Scan for the cell matching the given text and deliver its [X, Y] coordinate at center. 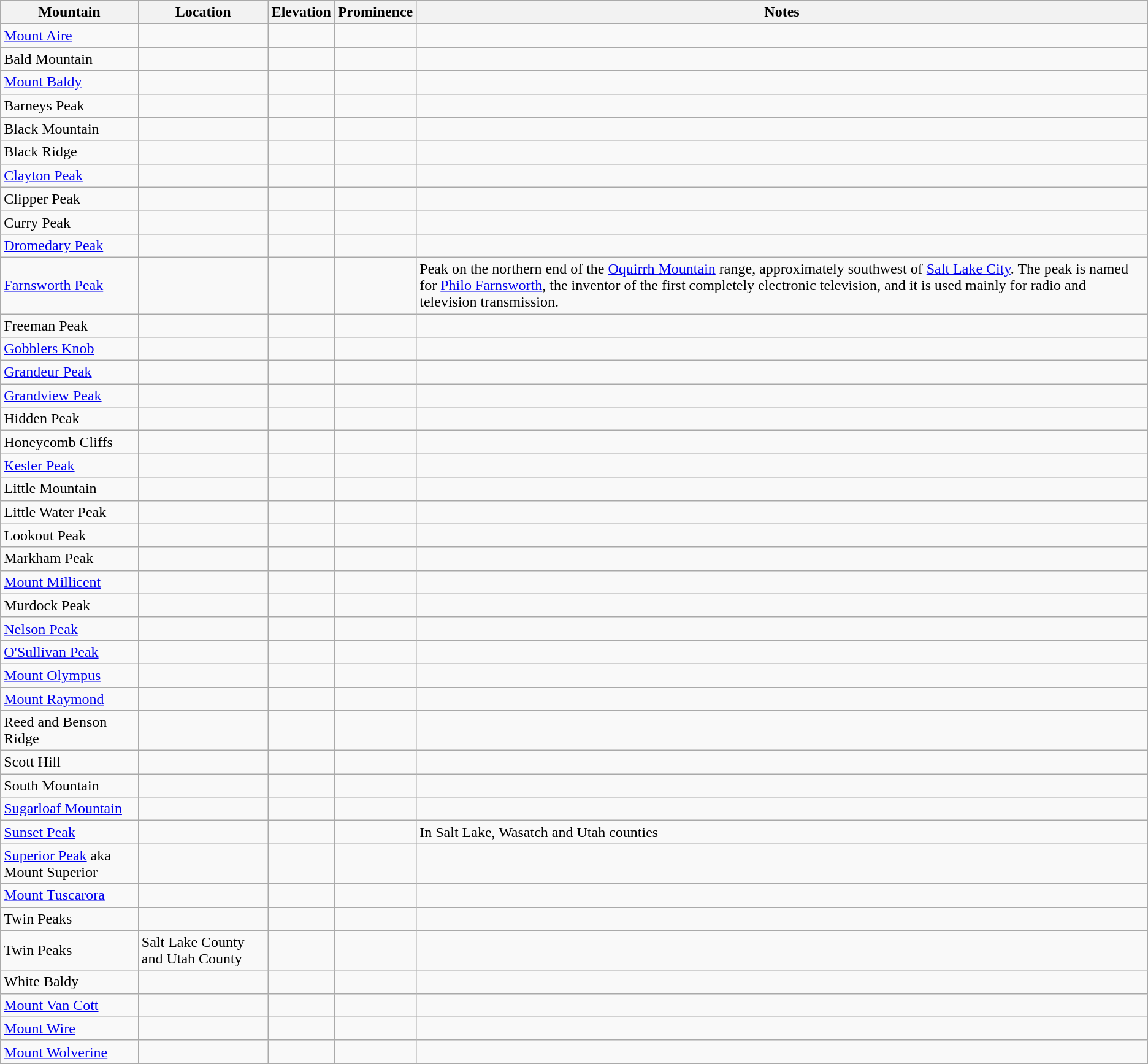
Barneys Peak [70, 105]
Black Ridge [70, 152]
Mount Raymond [70, 698]
Notes [782, 12]
Mount Tuscarora [70, 895]
Black Mountain [70, 129]
Reed and Benson Ridge [70, 731]
Mount Millicent [70, 582]
Grandview Peak [70, 396]
Freeman Peak [70, 326]
South Mountain [70, 786]
Lookout Peak [70, 535]
Murdock Peak [70, 605]
Bald Mountain [70, 59]
Mount Wire [70, 1028]
Superior Peak aka Mount Superior [70, 863]
Gobblers Knob [70, 349]
Location [203, 12]
Mount Aire [70, 36]
Nelson Peak [70, 629]
Scott Hill [70, 762]
Clipper Peak [70, 199]
Mount Baldy [70, 82]
Sugarloaf Mountain [70, 809]
In Salt Lake, Wasatch and Utah counties [782, 832]
Kesler Peak [70, 465]
Mount Van Cott [70, 1005]
Mountain [70, 12]
Mount Olympus [70, 675]
O'Sullivan Peak [70, 652]
Dromedary Peak [70, 245]
Markham Peak [70, 559]
Mount Wolverine [70, 1052]
Prominence [375, 12]
Little Mountain [70, 489]
Hidden Peak [70, 419]
Clayton Peak [70, 175]
Sunset Peak [70, 832]
Curry Peak [70, 222]
Farnsworth Peak [70, 285]
Elevation [301, 12]
Little Water Peak [70, 512]
White Baldy [70, 982]
Grandeur Peak [70, 372]
Honeycomb Cliffs [70, 442]
Salt Lake County and Utah County [203, 951]
